Detect which cell encompasses the target text, then output its (x, y) center coordinate. 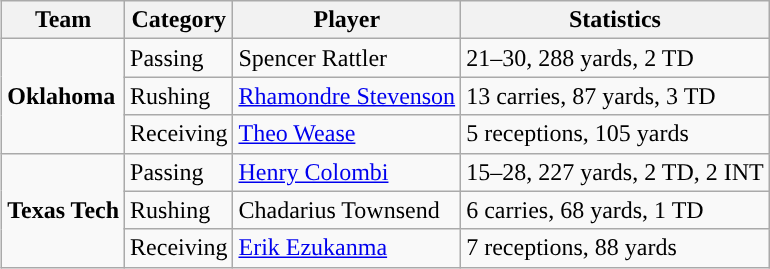
15–28, 227 yards, 2 TD, 2 INT (616, 172)
Oklahoma (64, 96)
Texas Tech (64, 210)
5 receptions, 105 yards (616, 134)
Erik Ezukanma (347, 248)
Category (179, 20)
Rhamondre Stevenson (347, 96)
21–30, 288 yards, 2 TD (616, 58)
7 receptions, 88 yards (616, 248)
Henry Colombi (347, 172)
Player (347, 20)
Team (64, 20)
6 carries, 68 yards, 1 TD (616, 210)
13 carries, 87 yards, 3 TD (616, 96)
Chadarius Townsend (347, 210)
Statistics (616, 20)
Spencer Rattler (347, 58)
Theo Wease (347, 134)
